Return [x, y] of the center of cell containing provided text 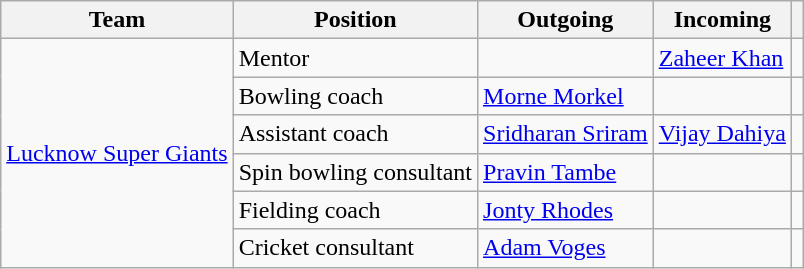
Team [117, 20]
Position [355, 20]
Spin bowling consultant [355, 172]
Fielding coach [355, 210]
Zaheer Khan [722, 58]
Outgoing [566, 20]
Lucknow Super Giants [117, 153]
Incoming [722, 20]
Cricket consultant [355, 248]
Mentor [355, 58]
Vijay Dahiya [722, 134]
Jonty Rhodes [566, 210]
Assistant coach [355, 134]
Bowling coach [355, 96]
Morne Morkel [566, 96]
Pravin Tambe [566, 172]
Adam Voges [566, 248]
Sridharan Sriram [566, 134]
